For the text-containing cell, return its midpoint in (X, Y) coordinate format. 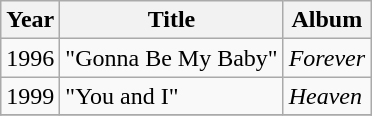
Heaven (326, 96)
"You and I" (172, 96)
1999 (30, 96)
Album (326, 20)
Year (30, 20)
Title (172, 20)
1996 (30, 58)
Forever (326, 58)
"Gonna Be My Baby" (172, 58)
